Scan for the cell matching the given text and deliver its (X, Y) coordinate at center. 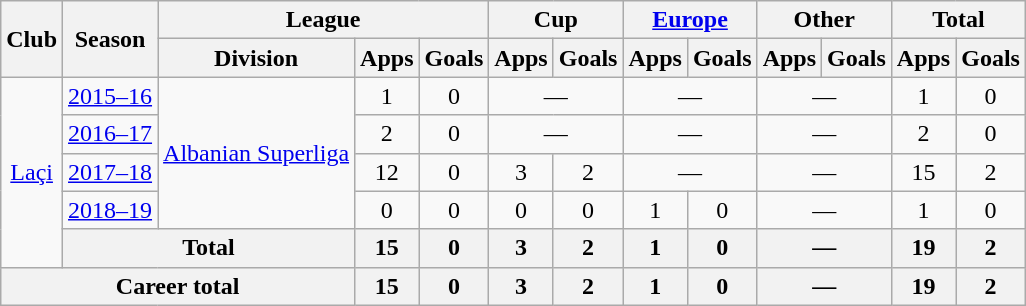
2017–18 (110, 172)
2018–19 (110, 210)
2016–17 (110, 134)
Club (32, 39)
2015–16 (110, 96)
Europe (690, 20)
Other (824, 20)
Cup (556, 20)
Albanian Superliga (256, 153)
Career total (178, 286)
12 (387, 172)
Division (256, 58)
League (324, 20)
Laçi (32, 172)
Season (110, 39)
